Find where the given text appears and provide that cell's center as [x, y] coordinate. 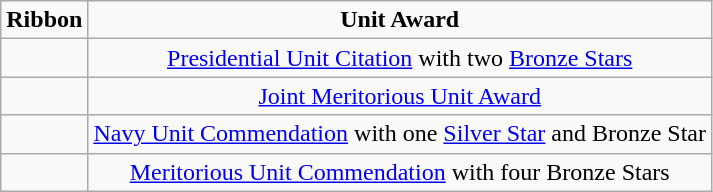
Navy Unit Commendation with one Silver Star and Bronze Star [400, 134]
Unit Award [400, 20]
Joint Meritorious Unit Award [400, 96]
Ribbon [44, 20]
Presidential Unit Citation with two Bronze Stars [400, 58]
Meritorious Unit Commendation with four Bronze Stars [400, 172]
